Determine the [x, y] coordinate at the center of the cell enclosing the given text.  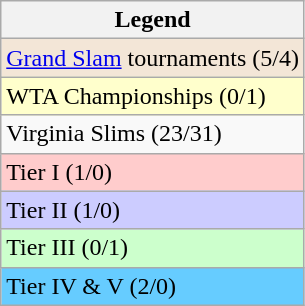
Grand Slam tournaments (5/4) [153, 58]
Virginia Slims (23/31) [153, 134]
Legend [153, 20]
Tier III (0/1) [153, 248]
WTA Championships (0/1) [153, 96]
Tier II (1/0) [153, 210]
Tier IV & V (2/0) [153, 286]
Tier I (1/0) [153, 172]
